Detect which cell encompasses the target text, then output its (x, y) center coordinate. 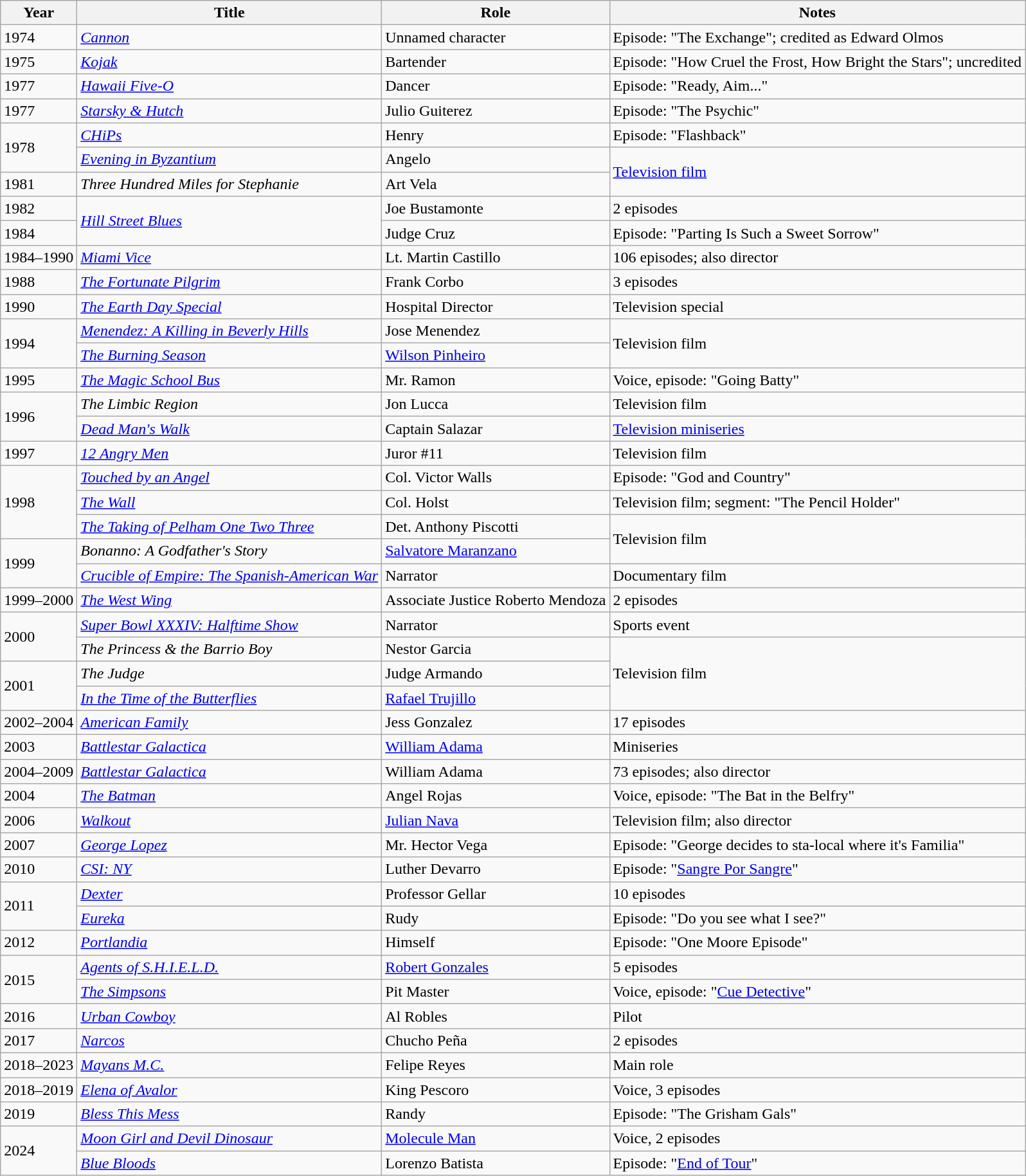
2011 (39, 906)
Hill Street Blues (230, 221)
12 Angry Men (230, 453)
Mr. Hector Vega (496, 845)
1988 (39, 282)
Hospital Director (496, 307)
Bartender (496, 62)
10 episodes (818, 894)
Voice, 2 episodes (818, 1139)
CHiPs (230, 135)
Det. Anthony Piscotti (496, 527)
Episode: "The Exchange"; credited as Edward Olmos (818, 37)
2018–2023 (39, 1065)
Nestor Garcia (496, 649)
17 episodes (818, 723)
Elena of Avalor (230, 1090)
Moon Girl and Devil Dinosaur (230, 1139)
2004 (39, 796)
George Lopez (230, 845)
1999 (39, 563)
1981 (39, 184)
Mr. Ramon (496, 380)
Cannon (230, 37)
The Taking of Pelham One Two Three (230, 527)
2010 (39, 869)
Television miniseries (818, 429)
Episode: "Flashback" (818, 135)
The Batman (230, 796)
Chucho Peña (496, 1040)
Dead Man's Walk (230, 429)
Notes (818, 13)
2007 (39, 845)
5 episodes (818, 967)
Episode: "Ready, Aim..." (818, 86)
Three Hundred Miles for Stephanie (230, 184)
Dexter (230, 894)
Juror #11 (496, 453)
Starsky & Hutch (230, 111)
The Burning Season (230, 356)
Angelo (496, 159)
1995 (39, 380)
Dancer (496, 86)
Urban Cowboy (230, 1016)
American Family (230, 723)
1997 (39, 453)
Unnamed character (496, 37)
The Wall (230, 502)
Professor Gellar (496, 894)
Episode: "End of Tour" (818, 1163)
Robert Gonzales (496, 967)
Lt. Martin Castillo (496, 257)
Voice, episode: "Cue Detective" (818, 991)
Role (496, 13)
Captain Salazar (496, 429)
The Limbic Region (230, 404)
2000 (39, 637)
Episode: "The Psychic" (818, 111)
2017 (39, 1040)
2001 (39, 685)
2015 (39, 979)
Episode: "Sangre Por Sangre" (818, 869)
Episode: "How Cruel the Frost, How Bright the Stars"; uncredited (818, 62)
CSI: NY (230, 869)
Felipe Reyes (496, 1065)
The Fortunate Pilgrim (230, 282)
Super Bowl XXXIV: Halftime Show (230, 624)
The Magic School Bus (230, 380)
Al Robles (496, 1016)
Frank Corbo (496, 282)
2002–2004 (39, 723)
Episode: "God and Country" (818, 478)
2019 (39, 1114)
1978 (39, 147)
Sports event (818, 624)
Episode: "The Grisham Gals" (818, 1114)
Judge Cruz (496, 233)
Kojak (230, 62)
Art Vela (496, 184)
Bless This Mess (230, 1114)
Angel Rojas (496, 796)
Rafael Trujillo (496, 698)
Mayans M.C. (230, 1065)
Main role (818, 1065)
Julian Nava (496, 820)
Bonanno: A Godfather's Story (230, 551)
Episode: "Do you see what I see?" (818, 918)
Voice, episode: "The Bat in the Belfry" (818, 796)
2006 (39, 820)
73 episodes; also director (818, 772)
In the Time of the Butterflies (230, 698)
Julio Guiterez (496, 111)
Year (39, 13)
Episode: "Parting Is Such a Sweet Sorrow" (818, 233)
1990 (39, 307)
Episode: "One Moore Episode" (818, 943)
Molecule Man (496, 1139)
Eureka (230, 918)
106 episodes; also director (818, 257)
Agents of S.H.I.E.L.D. (230, 967)
Evening in Byzantium (230, 159)
Television special (818, 307)
Menendez: A Killing in Beverly Hills (230, 331)
Touched by an Angel (230, 478)
Title (230, 13)
The West Wing (230, 600)
Television film; segment: "The Pencil Holder" (818, 502)
King Pescoro (496, 1090)
1974 (39, 37)
Jose Menendez (496, 331)
1982 (39, 208)
The Judge (230, 673)
Himself (496, 943)
Television film; also director (818, 820)
2018–2019 (39, 1090)
Henry (496, 135)
Pit Master (496, 991)
Jon Lucca (496, 404)
Miniseries (818, 747)
Joe Bustamonte (496, 208)
Luther Devarro (496, 869)
Episode: "George decides to sta-local where it's Familia" (818, 845)
2003 (39, 747)
Rudy (496, 918)
Wilson Pinheiro (496, 356)
Col. Holst (496, 502)
The Simpsons (230, 991)
1999–2000 (39, 600)
Jess Gonzalez (496, 723)
Documentary film (818, 575)
2012 (39, 943)
2016 (39, 1016)
1984–1990 (39, 257)
Pilot (818, 1016)
1994 (39, 343)
Blue Bloods (230, 1163)
The Earth Day Special (230, 307)
Judge Armando (496, 673)
1998 (39, 502)
1984 (39, 233)
3 episodes (818, 282)
2004–2009 (39, 772)
Voice, episode: "Going Batty" (818, 380)
Portlandia (230, 943)
2024 (39, 1151)
1975 (39, 62)
Walkout (230, 820)
Narcos (230, 1040)
Hawaii Five-O (230, 86)
Crucible of Empire: The Spanish-American War (230, 575)
1996 (39, 417)
The Princess & the Barrio Boy (230, 649)
Randy (496, 1114)
Miami Vice (230, 257)
Voice, 3 episodes (818, 1090)
Col. Victor Walls (496, 478)
Associate Justice Roberto Mendoza (496, 600)
Lorenzo Batista (496, 1163)
Salvatore Maranzano (496, 551)
